Capture the cell that displays the provided text and extract its [X, Y] central coordinate. 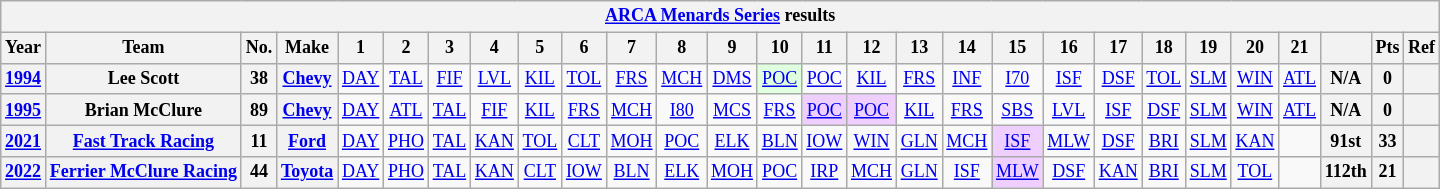
I70 [1018, 78]
13 [919, 48]
19 [1208, 48]
1995 [24, 110]
15 [1018, 48]
9 [732, 48]
2022 [24, 172]
DMS [732, 78]
Make [308, 48]
3 [449, 48]
1 [361, 48]
91st [1346, 140]
Ref [1422, 48]
No. [258, 48]
Team [143, 48]
IRP [824, 172]
38 [258, 78]
1994 [24, 78]
6 [584, 48]
ARCA Menards Series results [720, 16]
14 [967, 48]
2021 [24, 140]
10 [780, 48]
18 [1164, 48]
33 [1388, 140]
Lee Scott [143, 78]
Fast Track Racing [143, 140]
I80 [682, 110]
Year [24, 48]
8 [682, 48]
4 [495, 48]
MCS [732, 110]
44 [258, 172]
89 [258, 110]
20 [1255, 48]
Pts [1388, 48]
17 [1118, 48]
12 [872, 48]
112th [1346, 172]
INF [967, 78]
Brian McClure [143, 110]
5 [540, 48]
Toyota [308, 172]
2 [406, 48]
Ferrier McClure Racing [143, 172]
7 [632, 48]
16 [1068, 48]
SBS [1018, 110]
Ford [308, 140]
